Capture the cell that displays the provided text and extract its [x, y] central coordinate. 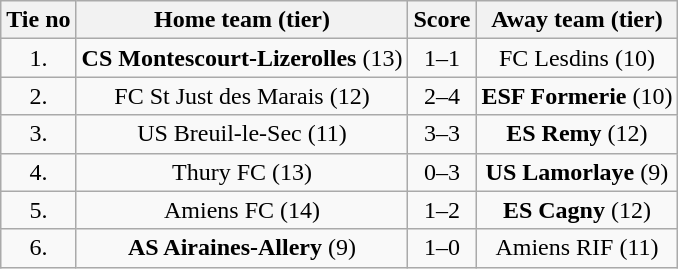
Amiens FC (14) [242, 210]
US Lamorlaye (9) [577, 172]
1. [38, 58]
ES Remy (12) [577, 134]
2–4 [442, 96]
6. [38, 248]
ESF Formerie (10) [577, 96]
Away team (tier) [577, 20]
FC Lesdins (10) [577, 58]
1–1 [442, 58]
3–3 [442, 134]
CS Montescourt-Lizerolles (13) [242, 58]
AS Airaines-Allery (9) [242, 248]
2. [38, 96]
4. [38, 172]
0–3 [442, 172]
US Breuil-le-Sec (11) [242, 134]
1–0 [442, 248]
Thury FC (13) [242, 172]
1–2 [442, 210]
Score [442, 20]
Amiens RIF (11) [577, 248]
Home team (tier) [242, 20]
3. [38, 134]
FC St Just des Marais (12) [242, 96]
Tie no [38, 20]
ES Cagny (12) [577, 210]
5. [38, 210]
